Detect which cell encompasses the target text, then output its [x, y] center coordinate. 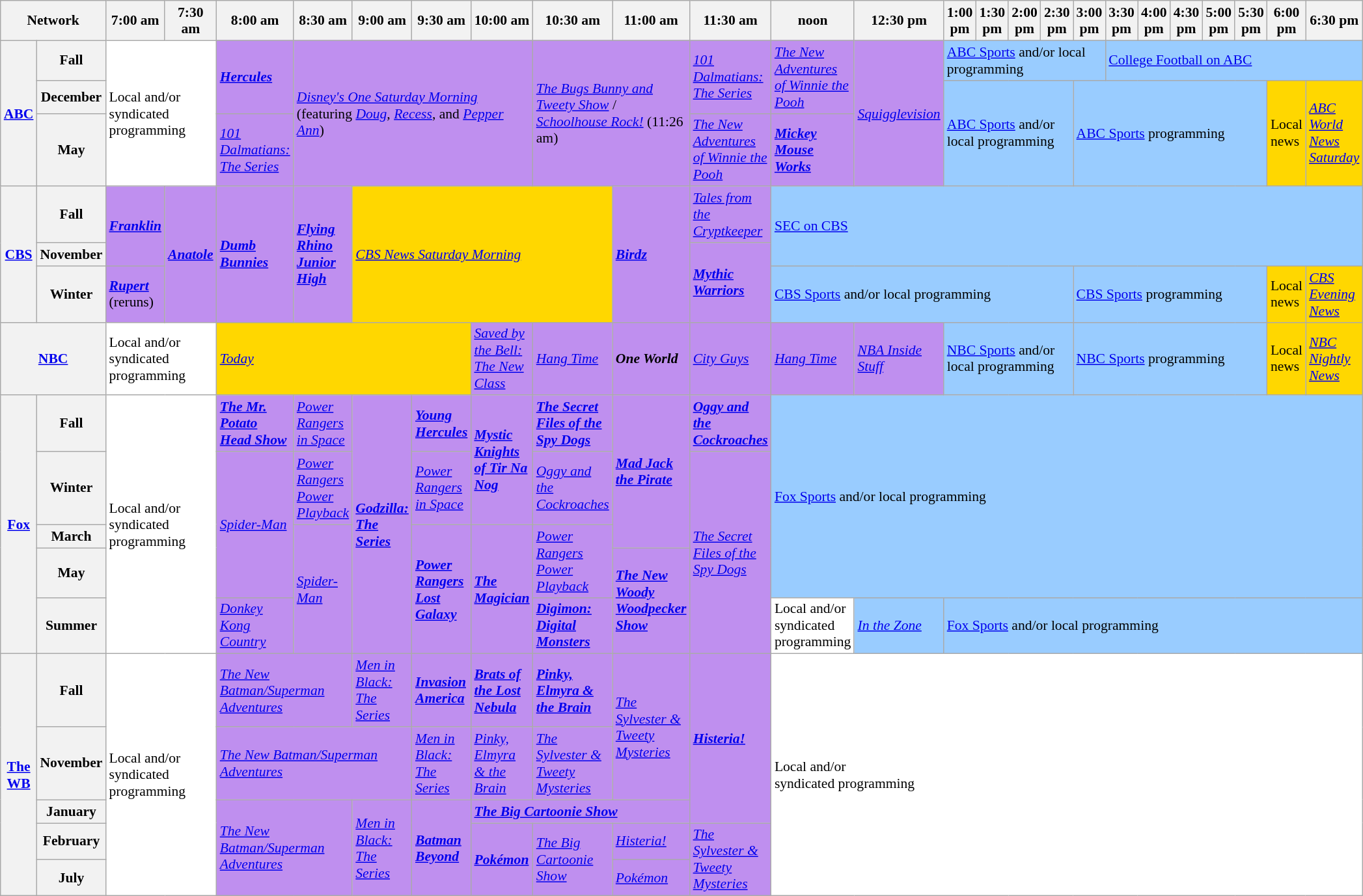
July [71, 878]
The New Woody Woodpecker Show [651, 601]
2:00 pm [1025, 21]
Mad Jack the Pirate [651, 472]
12:30 pm [898, 21]
CBS News Saturday Morning [482, 255]
10:30 am [573, 21]
One World [651, 359]
NBA Inside Stuff [898, 359]
SEC on CBS [1067, 226]
CBS Sports programming [1170, 294]
Network [53, 21]
Mythic Warriors [730, 282]
Batman Beyond [441, 848]
January [71, 811]
8:00 am [255, 21]
The Bugs Bunny and Tweety Show / Schoolhouse Rock! (11:26 am) [612, 113]
3:00 pm [1090, 21]
CBS Sports and/or local programming [922, 294]
Mystic Knights of Tir Na Nog [501, 461]
5:00 pm [1218, 21]
The Magician [501, 590]
Power Rangers Lost Galaxy [441, 590]
Hercules [255, 77]
Flying Rhino Junior High [323, 255]
Tales from the Cryptkeeper [730, 215]
Rupert (reruns) [135, 294]
1:00 pm [960, 21]
NBC Sports programming [1170, 359]
ABC World News Saturday [1334, 133]
The Mr. Potato Head Show [255, 424]
4:00 pm [1154, 21]
Birdz [651, 255]
ABC Sports programming [1170, 133]
College Football on ABC [1234, 60]
NBC Sports and/or local programming [1009, 359]
Summer [71, 626]
4:30 pm [1187, 21]
2:30 pm [1057, 21]
February [71, 841]
7:00 am [135, 21]
City Guys [730, 359]
Donkey Kong Country [255, 626]
March [71, 536]
Fox [19, 525]
7:30 am [191, 21]
Invasion America [441, 690]
In the Zone [898, 626]
Godzilla: The Series [382, 525]
10:00 am [501, 21]
Saved by the Bell: The New Class [501, 359]
Squigglevision [898, 113]
CBS [19, 255]
The WB [19, 775]
noon [813, 21]
Brats of the Lost Nebula [501, 690]
NBC [53, 359]
11:00 am [651, 21]
CBS Evening News [1334, 294]
ABC [19, 113]
6:30 pm [1334, 21]
Franklin [135, 226]
1:30 pm [992, 21]
December [71, 96]
Mickey Mouse Works [813, 150]
Dumb Bunnies [255, 255]
Today [344, 359]
5:30 pm [1251, 21]
NBC Nightly News [1334, 359]
Disney's One Saturday Morning (featuring Doug, Recess, and Pepper Ann) [413, 113]
6:00 pm [1286, 21]
8:30 am [323, 21]
Young Hercules [441, 424]
Digimon: Digital Monsters [573, 626]
9:00 am [382, 21]
11:30 am [730, 21]
9:30 am [441, 21]
3:30 pm [1122, 21]
Anatole [191, 255]
